Extract the [x, y] coordinate from the center of the cell holding the provided text.  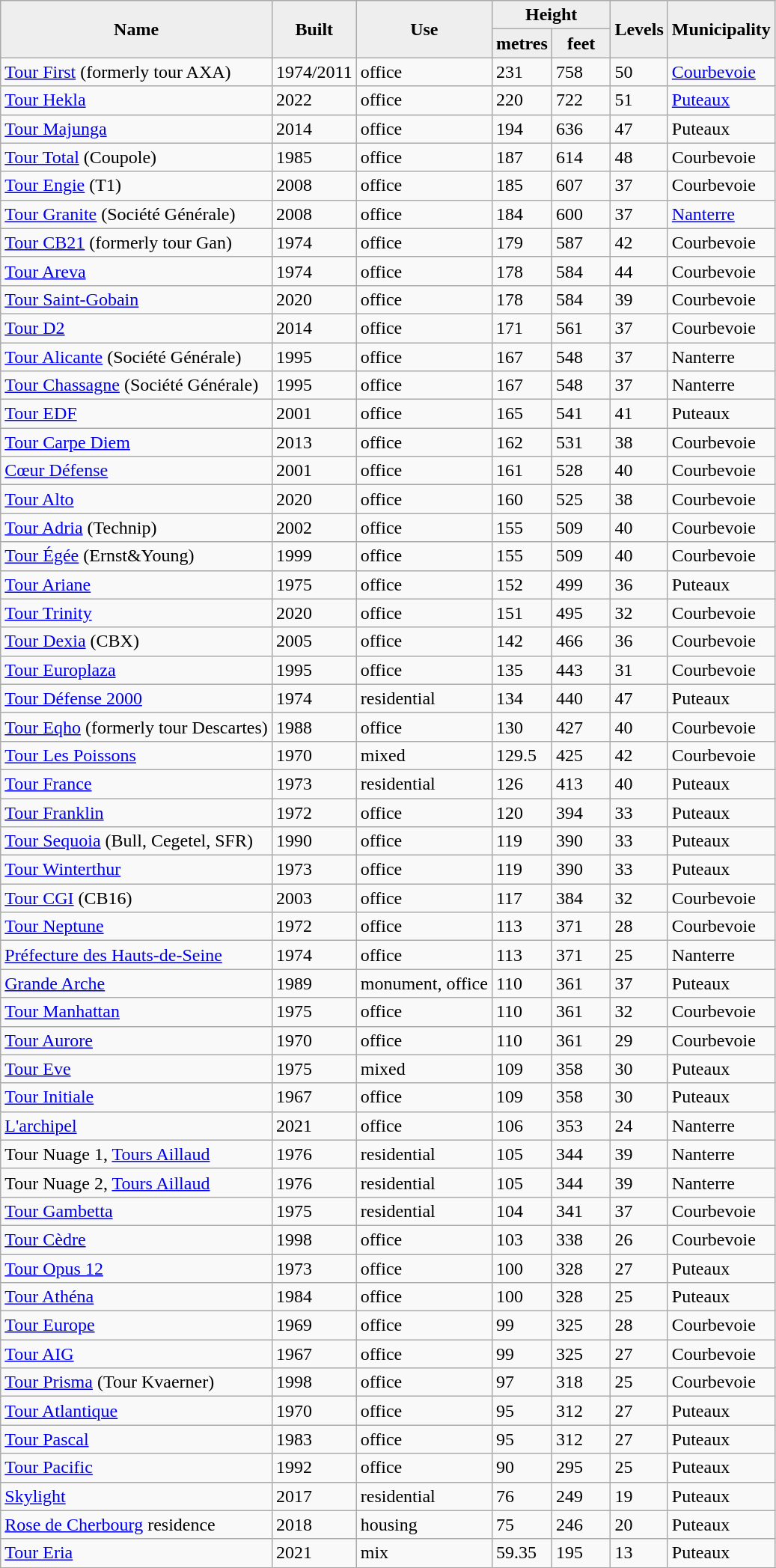
Tour Manhattan [136, 1012]
2013 [314, 442]
Tour Franklin [136, 812]
Tour CB21 (formerly tour Gan) [136, 242]
162 [522, 442]
Tour Eve [136, 1069]
Tour Areva [136, 271]
monument, office [424, 983]
185 [522, 186]
106 [522, 1126]
246 [581, 1525]
394 [581, 812]
184 [522, 214]
Tour Aurore [136, 1040]
Height [551, 15]
Tour Ariane [136, 585]
Tour Pacific [136, 1468]
525 [581, 499]
2018 [314, 1525]
Tour Europe [136, 1326]
318 [581, 1382]
Name [136, 29]
51 [639, 100]
75 [522, 1525]
Tour Pascal [136, 1439]
26 [639, 1239]
Tour AIG [136, 1354]
Tour CGI (CB16) [136, 898]
Tour Initiale [136, 1097]
165 [522, 414]
384 [581, 898]
2002 [314, 528]
97 [522, 1382]
295 [581, 1468]
Tour Chassagne (Société Générale) [136, 385]
1984 [314, 1297]
249 [581, 1496]
1988 [314, 727]
758 [581, 72]
425 [581, 755]
Tour France [136, 784]
129.5 [522, 755]
Tour Majunga [136, 129]
541 [581, 414]
440 [581, 698]
427 [581, 727]
Built [314, 29]
1990 [314, 841]
103 [522, 1239]
metres [522, 43]
Tour Gambetta [136, 1211]
Tour Eqho (formerly tour Descartes) [136, 727]
Tour Alicante (Société Générale) [136, 357]
495 [581, 613]
Tour Eria [136, 1553]
1989 [314, 983]
194 [522, 129]
Tour Sequoia (Bull, Cegetel, SFR) [136, 841]
Grande Arche [136, 983]
338 [581, 1239]
Tour Hekla [136, 100]
722 [581, 100]
220 [522, 100]
Tour Opus 12 [136, 1269]
2022 [314, 100]
Tour EDF [136, 414]
160 [522, 499]
152 [522, 585]
13 [639, 1553]
Tour Neptune [136, 927]
housing [424, 1525]
Levels [639, 29]
443 [581, 670]
2003 [314, 898]
Tour Nuage 2, Tours Aillaud [136, 1183]
mix [424, 1553]
Tour Nuage 1, Tours Aillaud [136, 1154]
1974/2011 [314, 72]
126 [522, 784]
Tour Total (Coupole) [136, 157]
20 [639, 1525]
1969 [314, 1326]
Skylight [136, 1496]
Tour Cèdre [136, 1239]
117 [522, 898]
Tour Granite (Société Générale) [136, 214]
50 [639, 72]
151 [522, 613]
Tour Défense 2000 [136, 698]
607 [581, 186]
Use [424, 29]
90 [522, 1468]
179 [522, 242]
171 [522, 328]
Tour Saint-Gobain [136, 299]
Tour Winterthur [136, 870]
Tour Atlantique [136, 1411]
561 [581, 328]
feet [581, 43]
466 [581, 641]
76 [522, 1496]
Tour Athéna [136, 1297]
Tour D2 [136, 328]
24 [639, 1126]
Tour Trinity [136, 613]
353 [581, 1126]
48 [639, 157]
Tour Les Poissons [136, 755]
Rose de Cherbourg residence [136, 1525]
59.35 [522, 1553]
231 [522, 72]
1999 [314, 556]
Tour Europlaza [136, 670]
19 [639, 1496]
161 [522, 471]
Tour Alto [136, 499]
134 [522, 698]
Tour Égée (Ernst&Young) [136, 556]
Tour Dexia (CBX) [136, 641]
187 [522, 157]
Tour Carpe Diem [136, 442]
413 [581, 784]
Tour Engie (T1) [136, 186]
195 [581, 1553]
130 [522, 727]
614 [581, 157]
499 [581, 585]
Tour First (formerly tour AXA) [136, 72]
Cœur Défense [136, 471]
636 [581, 129]
31 [639, 670]
1985 [314, 157]
44 [639, 271]
587 [581, 242]
Préfecture des Hauts-de-Seine [136, 955]
2017 [314, 1496]
2005 [314, 641]
341 [581, 1211]
528 [581, 471]
120 [522, 812]
29 [639, 1040]
1992 [314, 1468]
1983 [314, 1439]
531 [581, 442]
L'archipel [136, 1126]
600 [581, 214]
104 [522, 1211]
142 [522, 641]
41 [639, 414]
Municipality [721, 29]
135 [522, 670]
Tour Adria (Technip) [136, 528]
Tour Prisma (Tour Kvaerner) [136, 1382]
